Output the [x, y] coordinate of the center of the cell containing the given text.  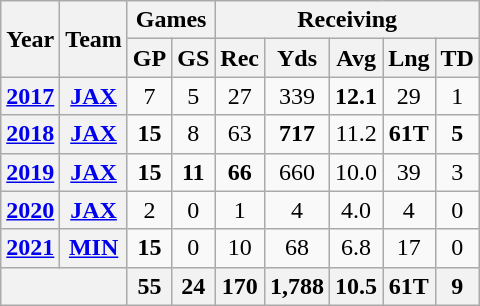
GP [149, 58]
2020 [30, 210]
39 [409, 172]
10 [240, 248]
11.2 [356, 134]
24 [194, 286]
717 [298, 134]
2018 [30, 134]
6.8 [356, 248]
17 [409, 248]
10.5 [356, 286]
2019 [30, 172]
27 [240, 96]
Team [94, 39]
MIN [94, 248]
3 [457, 172]
11 [194, 172]
29 [409, 96]
Avg [356, 58]
Receiving [348, 20]
4.0 [356, 210]
Yds [298, 58]
1,788 [298, 286]
63 [240, 134]
12.1 [356, 96]
170 [240, 286]
10.0 [356, 172]
Games [170, 20]
68 [298, 248]
2017 [30, 96]
Rec [240, 58]
660 [298, 172]
66 [240, 172]
7 [149, 96]
339 [298, 96]
GS [194, 58]
9 [457, 286]
2 [149, 210]
Lng [409, 58]
Year [30, 39]
55 [149, 286]
8 [194, 134]
2021 [30, 248]
TD [457, 58]
